Provide the [x, y] coordinate of the cell's center where the given text is located.  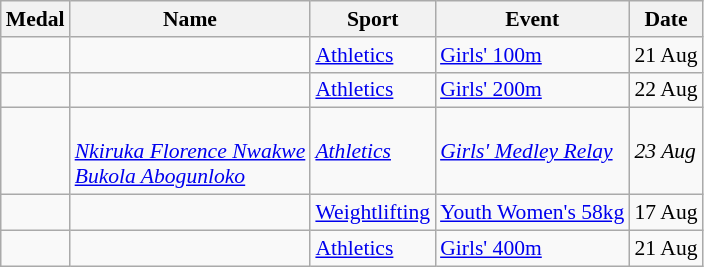
Girls' 100m [532, 55]
Girls' Medley Relay [532, 152]
Event [532, 19]
Date [666, 19]
Youth Women's 58kg [532, 213]
17 Aug [666, 213]
Medal [36, 19]
Nkiruka Florence NwakweBukola Abogunloko [190, 152]
Girls' 200m [532, 90]
Sport [372, 19]
Weightlifting [372, 213]
22 Aug [666, 90]
23 Aug [666, 152]
Girls' 400m [532, 248]
Name [190, 19]
